Return the (x, y) coordinate for the center point of the cell that contains the specified text.  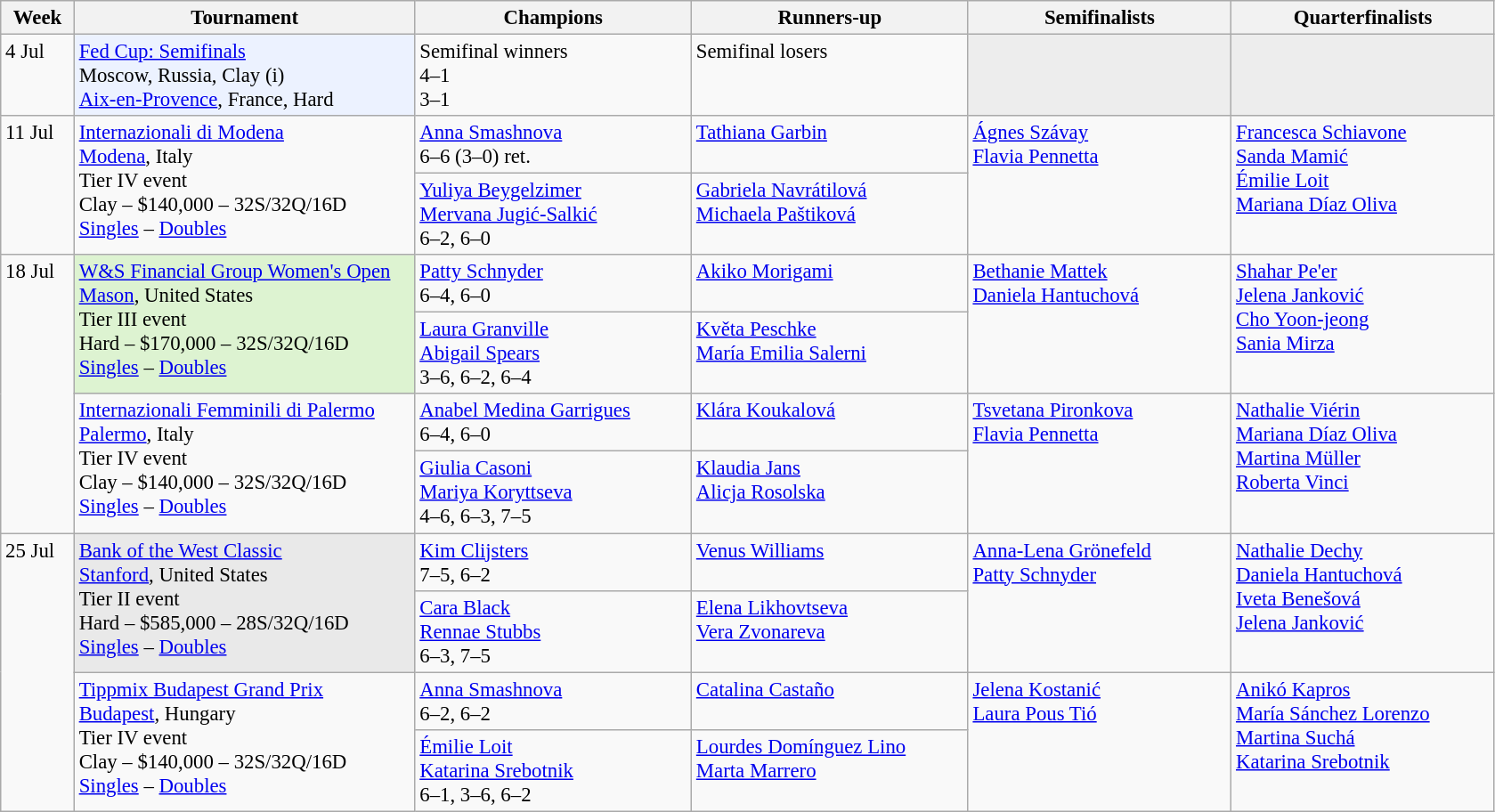
25 Jul (37, 672)
Week (37, 18)
Bank of the West Classic Stanford, United States Tier II eventHard – $585,000 – 28S/32Q/16DSingles – Doubles (244, 603)
Anna Smashnova 6–2, 6–2 (554, 702)
Semifinal losers (830, 76)
Anabel Medina Garrigues 6–4, 6–0 (554, 422)
Francesca Schiavone Sanda Mamić Émilie Loit Mariana Díaz Oliva (1363, 185)
Klaudia Jans Alicja Rosolska (830, 492)
Tathiana Garbin (830, 144)
Nathalie Dechy Daniela Hantuchová Iveta Benešová Jelena Janković (1363, 603)
Ágnes Szávay Flavia Pennetta (1100, 185)
Fed Cup: Semifinals Moscow, Russia, Clay (i) Aix-en-Provence, France, Hard (244, 76)
Yuliya Beygelzimer Mervana Jugić-Salkić6–2, 6–0 (554, 215)
Champions (554, 18)
Giulia Casoni Mariya Koryttseva4–6, 6–3, 7–5 (554, 492)
W&S Financial Group Women's Open Mason, United States Tier III eventHard – $170,000 – 32S/32Q/16D Singles – Doubles (244, 324)
Květa Peschke María Emilia Salerni (830, 353)
Shahar Pe'er Jelena Janković Cho Yoon-jeong Sania Mirza (1363, 324)
Akiko Morigami (830, 283)
Lourdes Domínguez Lino Marta Marrero (830, 770)
Patty Schnyder 6–4, 6–0 (554, 283)
Tournament (244, 18)
Venus Williams (830, 563)
Nathalie Viérin Mariana Díaz Oliva Martina Müller Roberta Vinci (1363, 463)
Émilie Loit Katarina Srebotnik6–1, 3–6, 6–2 (554, 770)
Tsvetana Pironkova Flavia Pennetta (1100, 463)
Laura Granville Abigail Spears3–6, 6–2, 6–4 (554, 353)
Internazionali di Modena Modena, Italy Tier IV eventClay – $140,000 – 32S/32Q/16DSingles – Doubles (244, 185)
Anikó Kapros María Sánchez Lorenzo Martina Suchá Katarina Srebotnik (1363, 742)
18 Jul (37, 394)
Bethanie Mattek Daniela Hantuchová (1100, 324)
Gabriela Navrátilová Michaela Paštiková (830, 215)
Cara Black Rennae Stubbs6–3, 7–5 (554, 631)
Internazionali Femminili di Palermo Palermo, Italy Tier IV eventClay – $140,000 – 32S/32Q/16DSingles – Doubles (244, 463)
Semifinalists (1100, 18)
Tippmix Budapest Grand Prix Budapest, Hungary Tier IV eventClay – $140,000 – 32S/32Q/16DSingles – Doubles (244, 742)
Anna-Lena Grönefeld Patty Schnyder (1100, 603)
11 Jul (37, 185)
Runners-up (830, 18)
Anna Smashnova 6–6 (3–0) ret. (554, 144)
Klára Koukalová (830, 422)
Catalina Castaño (830, 702)
Elena Likhovtseva Vera Zvonareva (830, 631)
4 Jul (37, 76)
Semifinal winners 4–1 3–1 (554, 76)
Jelena Kostanić Laura Pous Tió (1100, 742)
Quarterfinalists (1363, 18)
Kim Clijsters 7–5, 6–2 (554, 563)
